Find where the given text appears and provide that cell's center as [X, Y] coordinate. 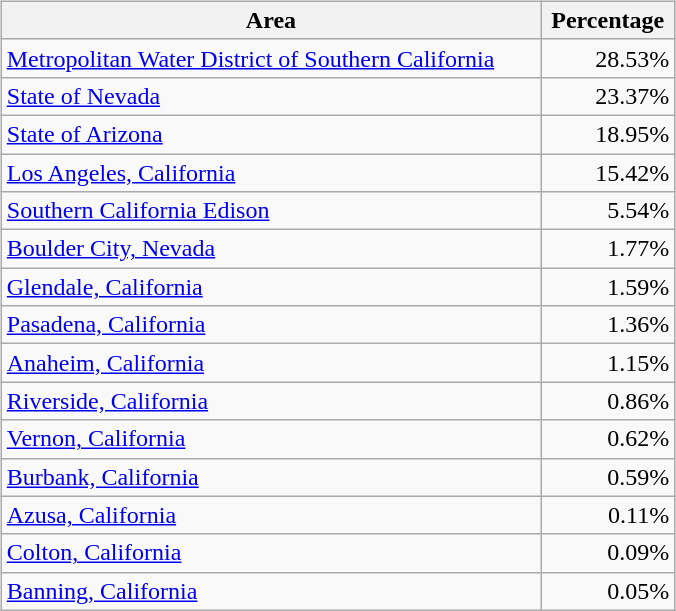
Los Angeles, California [270, 173]
1.15% [608, 363]
Burbank, California [270, 477]
18.95% [608, 134]
0.11% [608, 515]
State of Arizona [270, 134]
Area [270, 20]
Boulder City, Nevada [270, 249]
State of Nevada [270, 96]
1.59% [608, 287]
28.53% [608, 58]
1.36% [608, 325]
0.09% [608, 553]
0.86% [608, 401]
23.37% [608, 96]
Southern California Edison [270, 211]
1.77% [608, 249]
0.05% [608, 591]
Percentage [608, 20]
Metropolitan Water District of Southern California [270, 58]
15.42% [608, 173]
Anaheim, California [270, 363]
5.54% [608, 211]
Banning, California [270, 591]
Vernon, California [270, 439]
Riverside, California [270, 401]
Azusa, California [270, 515]
0.62% [608, 439]
0.59% [608, 477]
Colton, California [270, 553]
Pasadena, California [270, 325]
Glendale, California [270, 287]
